Scan for the cell matching the given text and deliver its [x, y] coordinate at center. 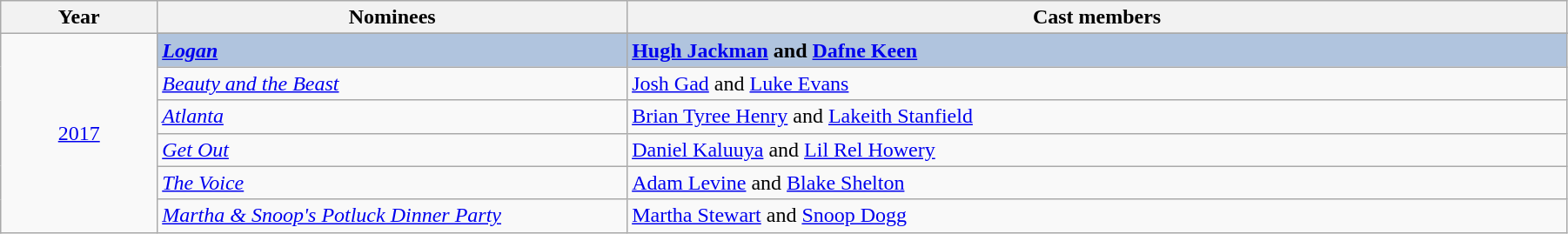
Atlanta [392, 117]
Brian Tyree Henry and Lakeith Stanfield [1097, 117]
The Voice [392, 183]
Get Out [392, 150]
Beauty and the Beast [392, 84]
Daniel Kaluuya and Lil Rel Howery [1097, 150]
Year [79, 17]
Logan [392, 50]
Martha Stewart and Snoop Dogg [1097, 216]
Josh Gad and Luke Evans [1097, 84]
Nominees [392, 17]
Cast members [1097, 17]
Hugh Jackman and Dafne Keen [1097, 50]
Martha & Snoop's Potluck Dinner Party [392, 216]
Adam Levine and Blake Shelton [1097, 183]
2017 [79, 133]
